Output the (x, y) coordinate of the center of the cell containing the given text.  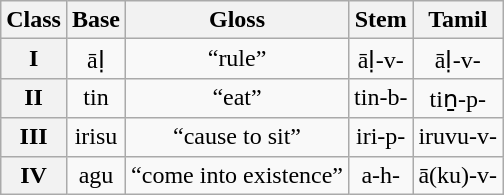
Tamil (458, 20)
IV (34, 175)
II (34, 98)
Class (34, 20)
Base (96, 20)
tiṉ-p- (458, 98)
III (34, 137)
agu (96, 175)
iruvu-v- (458, 137)
I (34, 59)
āḷ (96, 59)
“come into existence” (238, 175)
a-h- (381, 175)
“rule” (238, 59)
tin-b- (381, 98)
iri-p- (381, 137)
“cause to sit” (238, 137)
ā(ku)-v- (458, 175)
Stem (381, 20)
“eat” (238, 98)
tin (96, 98)
irisu (96, 137)
Gloss (238, 20)
